Output the (x, y) coordinate of the center of the cell containing the given text.  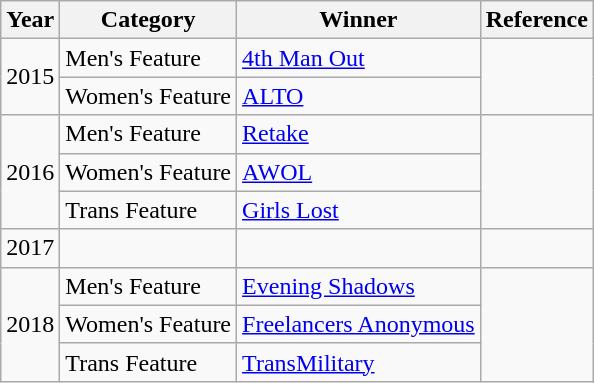
2015 (30, 77)
Girls Lost (359, 210)
AWOL (359, 172)
Reference (536, 20)
Freelancers Anonymous (359, 324)
TransMilitary (359, 362)
Category (148, 20)
2018 (30, 324)
Year (30, 20)
Retake (359, 134)
ALTO (359, 96)
2016 (30, 172)
4th Man Out (359, 58)
Winner (359, 20)
2017 (30, 248)
Evening Shadows (359, 286)
